Search for the cell housing the specified text and yield its (X, Y) center coordinate. 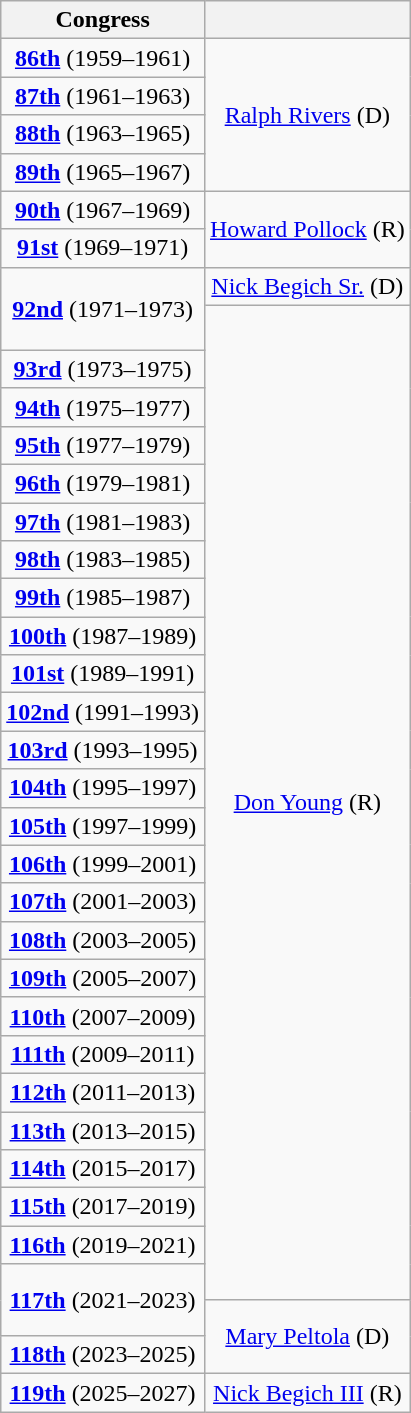
93rd (1973–1975) (103, 369)
98th (1983–1985) (103, 560)
91st (1969–1971) (103, 248)
94th (1975–1977) (103, 407)
Congress (103, 20)
Nick Begich Sr. (D) (307, 286)
116th (2019–2021) (103, 1245)
Don Young (R) (307, 802)
100th (1987–1989) (103, 636)
89th (1965–1967) (103, 172)
114th (2015–2017) (103, 1169)
Mary Peltola (D) (307, 1337)
109th (2005–2007) (103, 978)
105th (1997–1999) (103, 826)
90th (1967–1969) (103, 210)
112th (2011–2013) (103, 1092)
99th (1985–1987) (103, 598)
119th (2025–2027) (103, 1393)
106th (1999–2001) (103, 864)
115th (2017–2019) (103, 1207)
107th (2001–2003) (103, 902)
103rd (1993–1995) (103, 750)
86th (1959–1961) (103, 58)
Nick Begich III (R) (307, 1393)
92nd (1971–1973) (103, 308)
104th (1995–1997) (103, 788)
117th (2021–2023) (103, 1300)
95th (1977–1979) (103, 445)
113th (2013–2015) (103, 1131)
101st (1989–1991) (103, 674)
108th (2003–2005) (103, 940)
88th (1963–1965) (103, 134)
Howard Pollock (R) (307, 229)
110th (2007–2009) (103, 1016)
111th (2009–2011) (103, 1054)
118th (2023–2025) (103, 1355)
Ralph Rivers (D) (307, 115)
96th (1979–1981) (103, 483)
87th (1961–1963) (103, 96)
97th (1981–1983) (103, 521)
102nd (1991–1993) (103, 712)
